Return [X, Y] of the center of cell containing provided text 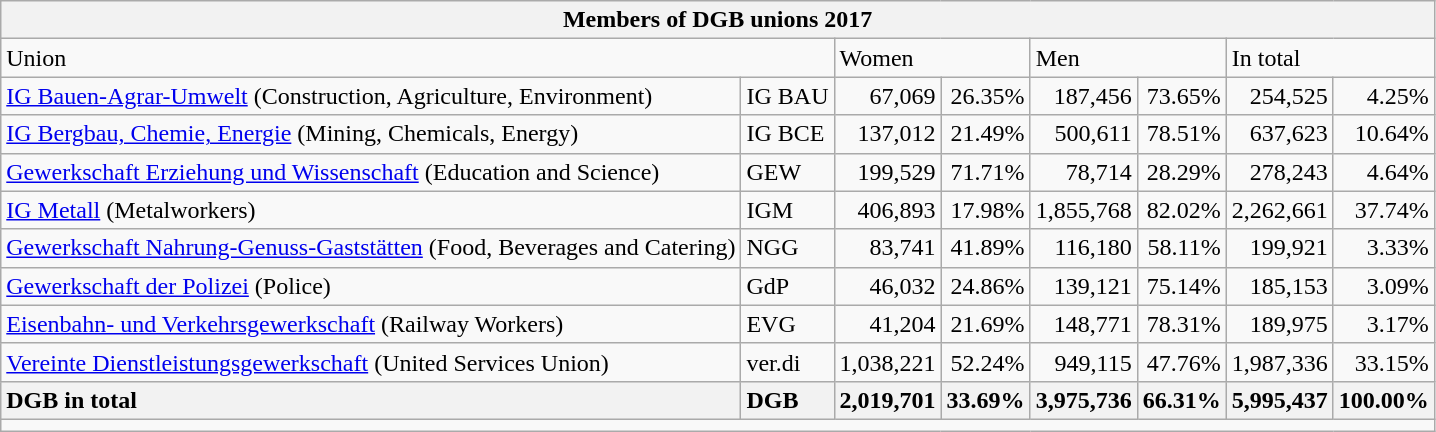
NGG [788, 248]
IG BAU [788, 96]
71.71% [986, 172]
17.98% [986, 210]
189,975 [1280, 324]
DGB [788, 400]
GdP [788, 286]
37.74% [1384, 210]
67,069 [888, 96]
GEW [788, 172]
47.76% [1182, 362]
Gewerkschaft Nahrung-Genuss-Gaststätten (Food, Beverages and Catering) [371, 248]
75.14% [1182, 286]
199,921 [1280, 248]
EVG [788, 324]
10.64% [1384, 134]
ver.di [788, 362]
82.02% [1182, 210]
3.09% [1384, 286]
4.25% [1384, 96]
33.15% [1384, 362]
Union [418, 58]
IGM [788, 210]
254,525 [1280, 96]
Members of DGB unions 2017 [718, 20]
Eisenbahn- und Verkehrsgewerkschaft (Railway Workers) [371, 324]
52.24% [986, 362]
406,893 [888, 210]
1,855,768 [1084, 210]
DGB in total [371, 400]
28.29% [1182, 172]
2,262,661 [1280, 210]
In total [1330, 58]
5,995,437 [1280, 400]
187,456 [1084, 96]
139,121 [1084, 286]
637,623 [1280, 134]
3,975,736 [1084, 400]
Gewerkschaft der Polizei (Police) [371, 286]
83,741 [888, 248]
78.31% [1182, 324]
4.64% [1384, 172]
Vereinte Dienstleistungsgewerkschaft (United Services Union) [371, 362]
1,038,221 [888, 362]
1,987,336 [1280, 362]
278,243 [1280, 172]
185,153 [1280, 286]
Men [1128, 58]
199,529 [888, 172]
IG Bergbau, Chemie, Energie (Mining, Chemicals, Energy) [371, 134]
41,204 [888, 324]
IG Bauen-Agrar-Umwelt (Construction, Agriculture, Environment) [371, 96]
73.65% [1182, 96]
3.33% [1384, 248]
IG BCE [788, 134]
26.35% [986, 96]
949,115 [1084, 362]
137,012 [888, 134]
Women [932, 58]
Gewerkschaft Erziehung und Wissenschaft (Education and Science) [371, 172]
116,180 [1084, 248]
21.49% [986, 134]
500,611 [1084, 134]
78,714 [1084, 172]
148,771 [1084, 324]
3.17% [1384, 324]
66.31% [1182, 400]
2,019,701 [888, 400]
78.51% [1182, 134]
41.89% [986, 248]
100.00% [1384, 400]
21.69% [986, 324]
24.86% [986, 286]
58.11% [1182, 248]
33.69% [986, 400]
46,032 [888, 286]
IG Metall (Metalworkers) [371, 210]
